Return the [X, Y] coordinate for the center point of the cell that contains the specified text.  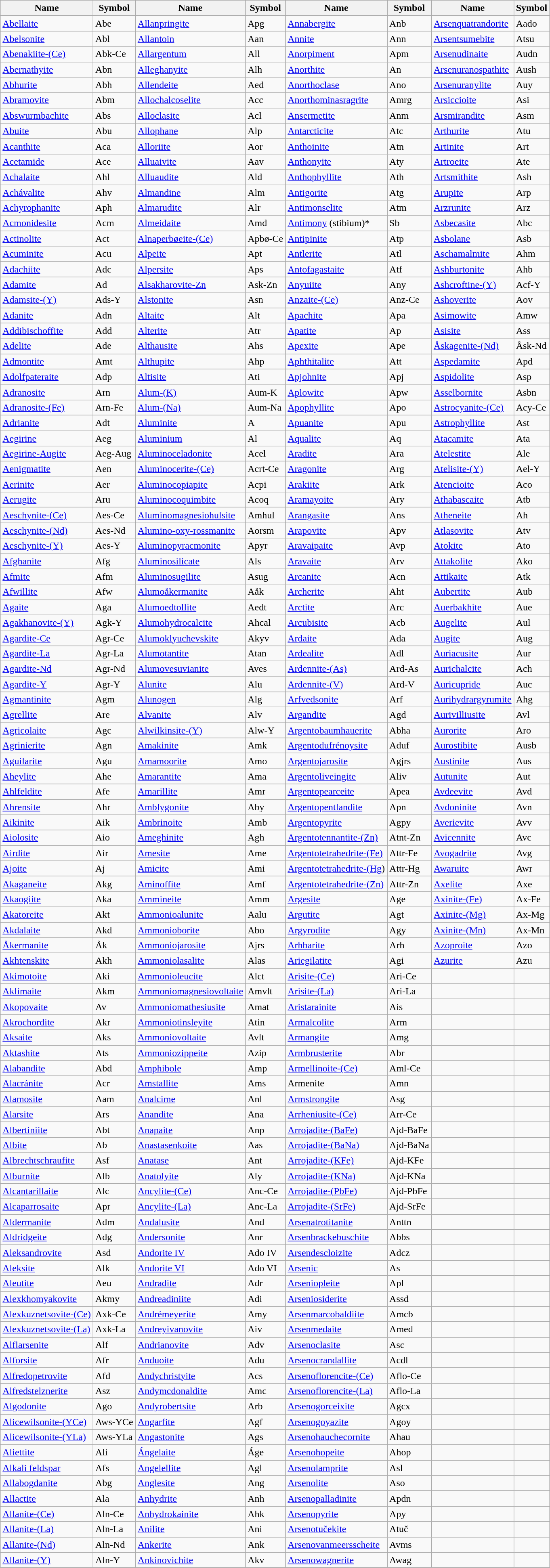
Anh [266, 1499]
Adi [266, 1299]
Arisite-(Ce) [336, 976]
Apophyllite [336, 407]
Abernathyite [47, 69]
Argentodufrénoysite [336, 746]
Antimonselite [336, 208]
Ambrinoite [190, 822]
Anr [266, 1237]
Arrheniusite-(Ce) [336, 1114]
Ardaite [336, 638]
Arrojadite-(PbFe) [336, 1191]
Arr-Ce [409, 1114]
Anthonyite [336, 161]
Aeschynite-(Ce) [47, 515]
Acu [114, 254]
Aheylite [47, 776]
Asbecasite [472, 223]
Arsenic [336, 1268]
Alumovesuvianite [190, 669]
Abswurmbachite [47, 115]
Antipinite [336, 239]
Amhul [266, 515]
Abu [114, 131]
Arrojadite-(KFe) [336, 1160]
Arsenovanmeersscheite [336, 1545]
Auriacusite [472, 653]
Arsenatrotitanite [336, 1222]
Archerite [336, 592]
Attr-Hg [409, 868]
Argentopyrite [336, 822]
Aluminoceladonite [190, 454]
Aluminite [190, 423]
Apatite [336, 331]
Aug [531, 638]
Arz [531, 208]
Apw [409, 392]
Arsenuranylite [472, 85]
Arsenolamprite [336, 1468]
Amrg [409, 100]
Atsu [531, 39]
Azu [531, 961]
Adm [114, 1222]
Athabascaite [472, 500]
Ajrs [266, 945]
Auricupride [472, 684]
Alleghanyite [190, 69]
Adanite [47, 315]
Ais [409, 1007]
Allochalcoselite [190, 100]
Ajoite [47, 868]
Atuč [409, 1529]
Alumohydrocalcite [190, 623]
Ati [266, 377]
Aplowite [336, 392]
Aas [266, 1145]
Anttn [409, 1222]
Actinolite [47, 239]
Abo [266, 930]
Arsenoclasite [336, 1345]
Angastonite [190, 1437]
Aor [266, 146]
Acs [266, 1375]
Addibischoffite [47, 331]
Alkali feldspar [47, 1468]
Ankinovichite [190, 1560]
Arakiite [336, 484]
Anduoite [190, 1360]
Arsenbrackebuschite [336, 1237]
Argentojarosite [336, 761]
Arsendescloizite [336, 1253]
Aush [531, 69]
Alu [266, 684]
Aflo-Ce [409, 1375]
Aco [531, 484]
Atp [409, 239]
Aluminium [190, 438]
Argentotennantite-(Zn) [336, 838]
Aramayoite [336, 500]
Age [409, 899]
Agi [409, 961]
Apjohnite [336, 377]
Avogadrite [472, 853]
Akyv [266, 638]
Akr [114, 1022]
Allanite-(Y) [47, 1560]
Ajd-BaNa [409, 1145]
Altaite [190, 315]
Arseniopleite [336, 1283]
Åkermanite [47, 945]
Atelisite-(Y) [472, 469]
Almeidaite [190, 223]
Aldridgeite [47, 1237]
Ansermetite [336, 115]
Arsiccioite [472, 100]
Agricolaite [47, 730]
Agr-La [114, 653]
Anorthominasragrite [336, 100]
Alc [114, 1191]
Aht [409, 592]
Aws-YCe [114, 1421]
Avp [409, 546]
Ax-Mn [531, 930]
Arsenogorceixite [336, 1406]
Arseniosiderite [336, 1299]
Ami [266, 868]
Aum-K [266, 392]
Annite [336, 39]
Aktashite [47, 1053]
Agardite-Nd [47, 669]
Amphibole [190, 1068]
Alarsite [47, 1114]
Arsenoflorencite-(La) [336, 1391]
Aam [114, 1099]
Abellaite [47, 23]
Aqualite [336, 438]
Allactite [47, 1499]
Aeg-Aug [114, 454]
Agoy [409, 1421]
Althupite [190, 361]
Aru [114, 500]
Anzaite-(Ce) [336, 300]
Alfredopetrovite [47, 1375]
Ahrensite [47, 807]
Aleutite [47, 1283]
Adamsite-(Y) [47, 300]
Apd [531, 361]
Arsenohauchecornite [336, 1437]
Aes-Nd [114, 530]
Alpersite [190, 269]
Aiv [266, 1329]
Aga [114, 607]
Asz [114, 1391]
Acrt-Ce [266, 469]
Antarcticite [336, 131]
Akrochordite [47, 1022]
Afm [114, 576]
Aub [531, 592]
Alum-(K) [190, 392]
Anthophyllite [336, 177]
Acr [114, 1084]
Ahv [114, 193]
Aly [266, 1176]
Arisite-(La) [336, 992]
Achyrophanite [47, 208]
Ata [531, 438]
Ajd-PbFe [409, 1191]
Anc-Ce [266, 1191]
Anatolyite [190, 1176]
Alp [266, 131]
Aca [114, 146]
Ahcal [266, 623]
Ahau [409, 1437]
Aspidolite [472, 377]
Andrémeyerite [190, 1314]
Ashoverite [472, 300]
Arsenogoyazite [336, 1421]
Ardealite [336, 653]
Apv [409, 530]
Ary [409, 500]
Aerinite [47, 484]
Ab [114, 1145]
Arv [409, 561]
Aln-La [114, 1529]
Art [531, 146]
Aschamalmite [472, 254]
Almarudite [190, 208]
Allantoin [190, 39]
Ammonioborite [190, 930]
Anapaite [190, 1130]
Atv [531, 530]
Agardite-Ce [47, 638]
Awag [409, 1560]
Arp [531, 193]
Adl [409, 653]
Akt [114, 914]
Axinite-(Mg) [472, 914]
Ameghinite [190, 838]
Ani [266, 1529]
Aedt [266, 607]
Artinite [472, 146]
Allophane [190, 131]
Ammoniojarosite [190, 945]
Ammonioleucite [190, 976]
Agr-Nd [114, 669]
Aleksite [47, 1268]
Ass [531, 331]
Aragonite [336, 469]
Aado [531, 23]
Amicite [190, 868]
Abm [114, 100]
Afg [114, 561]
Ahe [114, 776]
Amm [266, 899]
Asb [531, 239]
Avd [531, 792]
Asisite [472, 331]
Afw [114, 592]
Amstallite [190, 1084]
Asl [409, 1468]
Apdn [409, 1499]
Arsenmarcobaldiite [336, 1314]
Amp [266, 1068]
Arcubisite [336, 623]
Arsenohopeite [336, 1453]
Akh [114, 961]
Alstonite [190, 300]
Asi [531, 100]
Agh [266, 838]
Alpeite [190, 254]
Aklimaite [47, 992]
Apea [409, 792]
Aurivilliusite [472, 715]
Aphthitalite [336, 361]
Aty [409, 161]
Awaruite [472, 868]
Arn [114, 392]
Asbolane [472, 239]
Ace [114, 161]
Agrinierite [47, 746]
Ahb [531, 269]
Astrophyllite [472, 423]
Anorpiment [336, 54]
Analcime [190, 1099]
Are [114, 715]
Apt [266, 254]
Arhbarite [336, 945]
Axe [531, 884]
Anp [266, 1130]
Abenakiite-(Ce) [47, 54]
Aj [114, 868]
Ahlfeldite [47, 792]
Aleksandrovite [47, 1253]
Acf-Y [531, 285]
Abh [114, 85]
Ahp [266, 361]
Ancylite-(La) [190, 1207]
Adamite [47, 285]
Aul [531, 623]
Ael-Y [531, 469]
Ad [114, 285]
Albertiniite [47, 1130]
Amt [114, 361]
Anm [409, 115]
Ángelaite [190, 1453]
Ari-La [409, 992]
Amamoorite [190, 761]
Att [409, 361]
Ask-Zn [266, 285]
Adrianite [47, 423]
Atn [409, 146]
Autunite [472, 776]
Aum-Na [266, 407]
Ans [409, 515]
Arsenuranospathite [472, 69]
Atelestite [472, 454]
Akaogiite [47, 899]
Anglesite [190, 1483]
Atb [531, 500]
Atlasovite [472, 530]
Atacamite [472, 438]
Alburnite [47, 1176]
Avv [531, 822]
Acpi [266, 484]
Ame [266, 853]
Adg [114, 1237]
Azip [266, 1053]
Anandite [190, 1114]
Apj [409, 377]
Aen [114, 469]
Altisite [190, 377]
Austinite [472, 761]
Arsenopyrite [336, 1514]
Aerugite [47, 500]
Argentoliveingite [336, 776]
Almandine [190, 193]
Ada [409, 638]
Armenite [336, 1084]
Averievite [472, 822]
Airdite [47, 853]
Acetamide [47, 161]
Arm [409, 1022]
Akg [114, 884]
Adelite [47, 346]
Alicewilsonite-(YCe) [47, 1421]
Act [114, 239]
An [409, 69]
Ap [409, 331]
Allanpringite [190, 23]
Arthurite [472, 131]
Agpy [409, 822]
Antofagastaite [336, 269]
Ajd-KFe [409, 1160]
Ank [266, 1545]
Anb [409, 23]
Atencioite [472, 484]
Armangite [336, 1038]
Arsenquatrandorite [472, 23]
Amf [266, 884]
Abs [114, 115]
Auc [531, 684]
Ammoniolasalite [190, 961]
Agu [114, 761]
Aut [531, 776]
Aro [531, 730]
Agrellite [47, 715]
Apexite [336, 346]
Alumoedtollite [190, 607]
Aluminopyracmonite [190, 546]
Andychristyite [190, 1375]
Ahop [409, 1453]
Alicewilsonite-(YLa) [47, 1437]
Arc [409, 607]
Atin [266, 1022]
Aurichalcite [472, 669]
Argentotetrahedrite-(Hg) [336, 868]
Adv [266, 1345]
Aov [531, 300]
Avn [531, 807]
Aorsm [266, 530]
Arrojadite-(BaNa) [336, 1145]
Axinite-(Mn) [472, 930]
Ardennite-(As) [336, 669]
Acanthite [47, 146]
Andorite VI [190, 1268]
Artsmithite [472, 177]
Avlt [266, 1038]
Ashcroftine-(Y) [472, 285]
Amarantite [190, 776]
Atr [266, 331]
Aue [531, 607]
Achalaite [47, 177]
Arupite [472, 193]
Afd [114, 1375]
Ann [409, 39]
Aav [266, 161]
Atnt-Zn [409, 838]
Andorite IV [190, 1253]
Aurihydrargyrumite [472, 700]
Ax-Mg [531, 914]
Aluminomagnesiohulsite [190, 515]
Ale [531, 454]
Agmantinite [47, 700]
Ammoniozippeite [190, 1053]
Alcaparrosaite [47, 1207]
Annabergite [336, 23]
Agn [114, 746]
Anilite [190, 1529]
Ari-Ce [409, 976]
Alumotantite [190, 653]
Akd [114, 930]
Apr [114, 1207]
Als [266, 561]
Aves [266, 669]
Alvanite [190, 715]
Afe [114, 792]
Add [114, 331]
Alloclasite [190, 115]
Arsenolite [336, 1483]
Avl [531, 715]
Argentobaumhauerite [336, 730]
Apbø-Ce [266, 239]
Agr-Y [114, 684]
Ajd-SrFe [409, 1207]
Aks [114, 1038]
Avicennite [472, 838]
Atu [531, 131]
Alloriite [190, 146]
Agy [409, 930]
Asug [266, 576]
Arsenoflorencite-(Ce) [336, 1375]
Abd [114, 1068]
Akopovaite [47, 1007]
Acel [266, 454]
Antimony (stibium)* [336, 223]
Al [266, 438]
Atk [531, 576]
Anl [266, 1099]
Alforsite [47, 1360]
Ancylite-(Ce) [190, 1191]
Atf [409, 269]
Apy [409, 1514]
Ariegilatite [336, 961]
Asbn [531, 392]
Aus [531, 761]
Any [409, 285]
Anorthoclase [336, 85]
Akaganeite [47, 884]
Alsakharovite-Zn [190, 285]
Albrechtschraufite [47, 1160]
Alumino-oxy-rossmanite [190, 530]
Ach [531, 669]
Aeschynite-(Nd) [47, 530]
Alct [266, 976]
Alt [266, 315]
Aåk [266, 592]
Ahk [266, 1514]
Anyuiite [336, 285]
Audn [531, 54]
Argyrodite [336, 930]
Acmonidesite [47, 223]
Alunogen [190, 700]
Alcantarillaite [47, 1191]
Axk-Ce [114, 1314]
Agardite-Y [47, 684]
Alr [266, 208]
Abt [114, 1130]
Ald [266, 177]
Adt [114, 423]
Atan [266, 653]
Antigorite [336, 193]
Ams [266, 1084]
Aws-YLa [114, 1437]
Ado VI [266, 1268]
Adp [114, 377]
Alg [266, 700]
Apu [409, 423]
Abhurite [47, 85]
Ard-V [409, 684]
Ato [531, 546]
Arn-Fe [114, 407]
Armalcolite [336, 1022]
Andradite [190, 1283]
Angarfite [190, 1421]
Ago [114, 1406]
Aluminocoquimbite [190, 500]
Arsenopalladinite [336, 1499]
Andyrobertsite [190, 1406]
Ax-Fe [531, 899]
Abg [114, 1483]
Avc [531, 838]
Admontite [47, 361]
Atheneite [472, 515]
Aes-Ce [114, 515]
Amy [266, 1314]
Alflarsenite [47, 1345]
Aer [114, 484]
Akv [266, 1560]
Ang [266, 1483]
Ahr [114, 807]
Afr [114, 1360]
Ant [266, 1160]
Achávalite [47, 193]
Alm [266, 193]
Aes-Y [114, 546]
Aiolosite [47, 838]
Algodonite [47, 1406]
Aeg [114, 438]
Azurite [472, 961]
Auy [531, 85]
Aegirine [47, 438]
Ags [266, 1437]
As [409, 1268]
Arsenmedaite [336, 1329]
Avdoninite [472, 807]
Air [114, 853]
Auerbakhite [472, 607]
Akhtenskite [47, 961]
Andrianovite [190, 1345]
A [266, 423]
Ade [114, 346]
Arcanite [336, 576]
Agl [266, 1468]
Apn [409, 807]
Antlerite [336, 254]
Amg [409, 1038]
Acoq [266, 500]
Avms [409, 1545]
Aenigmatite [47, 469]
Amed [409, 1329]
Adr [266, 1283]
Amblygonite [190, 807]
Arb [266, 1406]
Aurorite [472, 730]
Ako [531, 561]
Attakolite [472, 561]
Abha [409, 730]
Aan [266, 39]
Amat [266, 1007]
Anhydrokainite [190, 1514]
Allargentum [190, 54]
Andymcdonaldite [190, 1391]
Agakhanovite-(Y) [47, 623]
Ate [531, 161]
Ats [114, 1053]
Aliettite [47, 1453]
Alexkhomyakovite [47, 1299]
Aliv [409, 776]
Amvlt [266, 992]
Aikinite [47, 822]
Aio [114, 838]
Arrojadite-(KNa) [336, 1176]
Alumoklyuchevskite [190, 638]
Argentotetrahedrite-(Fe) [336, 853]
Arsentsumebite [472, 39]
Anhydrite [190, 1499]
Aminoffite [190, 884]
Aln-Y [114, 1560]
Amr [266, 792]
Aravaipaite [336, 546]
Amw [531, 315]
Ammoniotinsleyite [190, 1022]
Ahl [114, 177]
Aubertite [472, 592]
Asn [266, 300]
Amk [266, 746]
Aki [114, 976]
Agaite [47, 607]
Armstrongite [336, 1099]
Ads-Y [114, 300]
Akm [114, 992]
Aristarainite [336, 1007]
Ankerite [190, 1545]
Atm [409, 208]
Awr [531, 868]
Asselbornite [472, 392]
Assd [409, 1299]
Agt [409, 914]
Asc [409, 1345]
Ahs [266, 346]
Asd [114, 1253]
Abn [114, 69]
Alb [114, 1176]
Allanite-(Nd) [47, 1545]
Ausb [531, 746]
Arrojadite-(SrFe) [336, 1207]
Axk-La [114, 1329]
Agardite-La [47, 653]
Ast [531, 423]
Aml-Ce [409, 1068]
Alk [114, 1268]
Albite [47, 1145]
Alumoåkermanite [190, 592]
Arsenowagnerite [336, 1560]
Abr [409, 1053]
Ana [266, 1114]
Augelite [472, 623]
Aik [114, 822]
Ado IV [266, 1253]
Arsenotučekite [336, 1529]
Ahg [531, 700]
Asp [531, 377]
Ardennite-(V) [336, 684]
Aradite [336, 454]
Asg [409, 1099]
Aln-Ce [114, 1514]
Åsk-Nd [531, 346]
Adu [266, 1360]
Abl [114, 39]
Abbs [409, 1237]
Acn [409, 576]
Abuite [47, 131]
Attikaite [472, 576]
Amakinite [190, 746]
Ard-As [409, 669]
Afmite [47, 576]
Alas [266, 961]
Aps [266, 269]
Alh [266, 69]
Adcz [409, 1253]
Aravaite [336, 561]
Agc [114, 730]
Ala [114, 1499]
Aed [266, 85]
Aby [266, 807]
Aeu [114, 1283]
Apuanite [336, 423]
Åskagenite-(Nd) [472, 346]
Armellinoite-(Ce) [336, 1068]
Arsenocrandallite [336, 1360]
Ammonioalunite [190, 914]
Ano [409, 85]
Andalusite [190, 1222]
Argentotetrahedrite-(Zn) [336, 884]
Amarillite [190, 792]
Acl [266, 115]
Aur [531, 653]
Áge [266, 1453]
Afghanite [47, 561]
Apo [409, 407]
Amo [266, 761]
Aurostibite [472, 746]
Atg [409, 193]
Alnaperbøeite-(Ce) [190, 239]
Artroeite [472, 161]
Anastasenkoite [190, 1145]
Ark [409, 484]
Amcb [409, 1314]
Ammoniomagnesiovoltaite [190, 992]
Apa [409, 315]
Adachiite [47, 269]
Alv [266, 715]
Sb [409, 223]
Attr-Fe [409, 853]
Allendeite [190, 85]
Arangasite [336, 515]
Alluaudite [190, 177]
Aln-Nd [114, 1545]
Ape [409, 346]
Aalu [266, 914]
Arh [409, 945]
Akatoreite [47, 914]
Ath [409, 177]
And [266, 1222]
Alamosite [47, 1099]
Allanite-(Ce) [47, 1514]
All [266, 54]
Alw-Y [266, 730]
Aluminocerite-(Ce) [190, 469]
Agr-Ce [114, 638]
Arctite [336, 607]
Adranosite [47, 392]
Alf [114, 1345]
Ara [409, 454]
Amd [266, 223]
Abc [531, 223]
Alacránite [47, 1084]
Argutite [336, 914]
Ammoniovoltaite [190, 1038]
Adranosite-(Fe) [47, 407]
Ahm [531, 254]
Argandite [336, 715]
Aguilarite [47, 761]
Aegirine-Augite [47, 454]
Allabogdanite [47, 1483]
Arrojadite-(BaFe) [336, 1130]
Acb [409, 623]
Anz-Ce [409, 300]
Angelellite [190, 1468]
Acc [266, 100]
Akimotoite [47, 976]
Arfvedsonite [336, 700]
Apg [266, 23]
Acuminite [47, 254]
Anorthite [336, 69]
Aq [409, 438]
Aso [409, 1483]
Abe [114, 23]
Ah [531, 515]
Abk-Ce [114, 54]
Azo [531, 945]
Amb [266, 822]
Agcx [409, 1406]
Abelsonite [47, 39]
Agd [409, 715]
Acy-Ce [531, 407]
Aduf [409, 746]
Alexkuznetsovite-(La) [47, 1329]
Andreadiniite [190, 1299]
Arsenudinaite [472, 54]
Akmy [114, 1299]
Aldermanite [47, 1222]
Av [114, 1007]
Azoproite [472, 945]
Asm [531, 115]
Ammineite [190, 899]
Argesite [336, 899]
Alunite [190, 684]
Asimowite [472, 315]
Atokite [472, 546]
Apl [409, 1283]
Asf [114, 1160]
Aksaite [47, 1038]
Alexkuznetsovite-(Ce) [47, 1314]
Amc [266, 1391]
Anc-La [266, 1207]
Argentopentlandite [336, 807]
Aka [114, 899]
Afwillite [47, 592]
Amn [409, 1084]
Armbrusterite [336, 1053]
Attr-Zn [409, 884]
Arzrunite [472, 208]
Adn [114, 315]
Agjrs [409, 761]
Apm [409, 54]
Avg [531, 853]
Atl [409, 254]
Acdl [409, 1360]
Aph [114, 208]
Ama [266, 776]
Axinite-(Fe) [472, 899]
Adolfpateraite [47, 377]
Afs [114, 1468]
Alluaivite [190, 161]
Atc [409, 131]
Aflo-La [409, 1391]
Adc [114, 269]
Ashburtonite [472, 269]
Alabandite [47, 1068]
Arapovite [336, 530]
Axelite [472, 884]
Åk [114, 945]
Anatase [190, 1160]
Ars [114, 1114]
Aluminocopiapite [190, 484]
Aspedamite [472, 361]
Allanite-(La) [47, 1529]
Ali [114, 1453]
Amesite [190, 853]
Aeschynite-(Y) [47, 546]
Agf [266, 1421]
Aluminosugilite [190, 576]
Agm [114, 700]
Argentopearceite [336, 792]
Arf [409, 700]
Andreyivanovite [190, 1329]
Acm [114, 223]
Arg [409, 469]
Alwilkinsite-(Y) [190, 730]
Apyr [266, 546]
Akdalaite [47, 930]
Astrocyanite-(Ce) [472, 407]
Ash [531, 177]
Agk-Y [114, 623]
Ammoniomathesiusite [190, 1007]
Abramovite [47, 100]
Andersonite [190, 1237]
Althausite [190, 346]
Anthoinite [336, 146]
Ajd-KNa [409, 1176]
Alterite [190, 331]
Avdeevite [472, 792]
Arsmirandite [472, 115]
Alfredstelznerite [47, 1391]
Augite [472, 638]
Alum-(Na) [190, 407]
Ajd-BaFe [409, 1130]
Apachite [336, 315]
Aluminosilicate [190, 561]
